From the cell containing the given text, extract its center point as [x, y] coordinate. 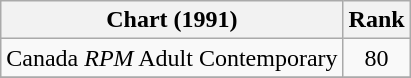
Chart (1991) [172, 20]
80 [376, 58]
Rank [376, 20]
Canada RPM Adult Contemporary [172, 58]
